Search for the cell housing the specified text and yield its (X, Y) center coordinate. 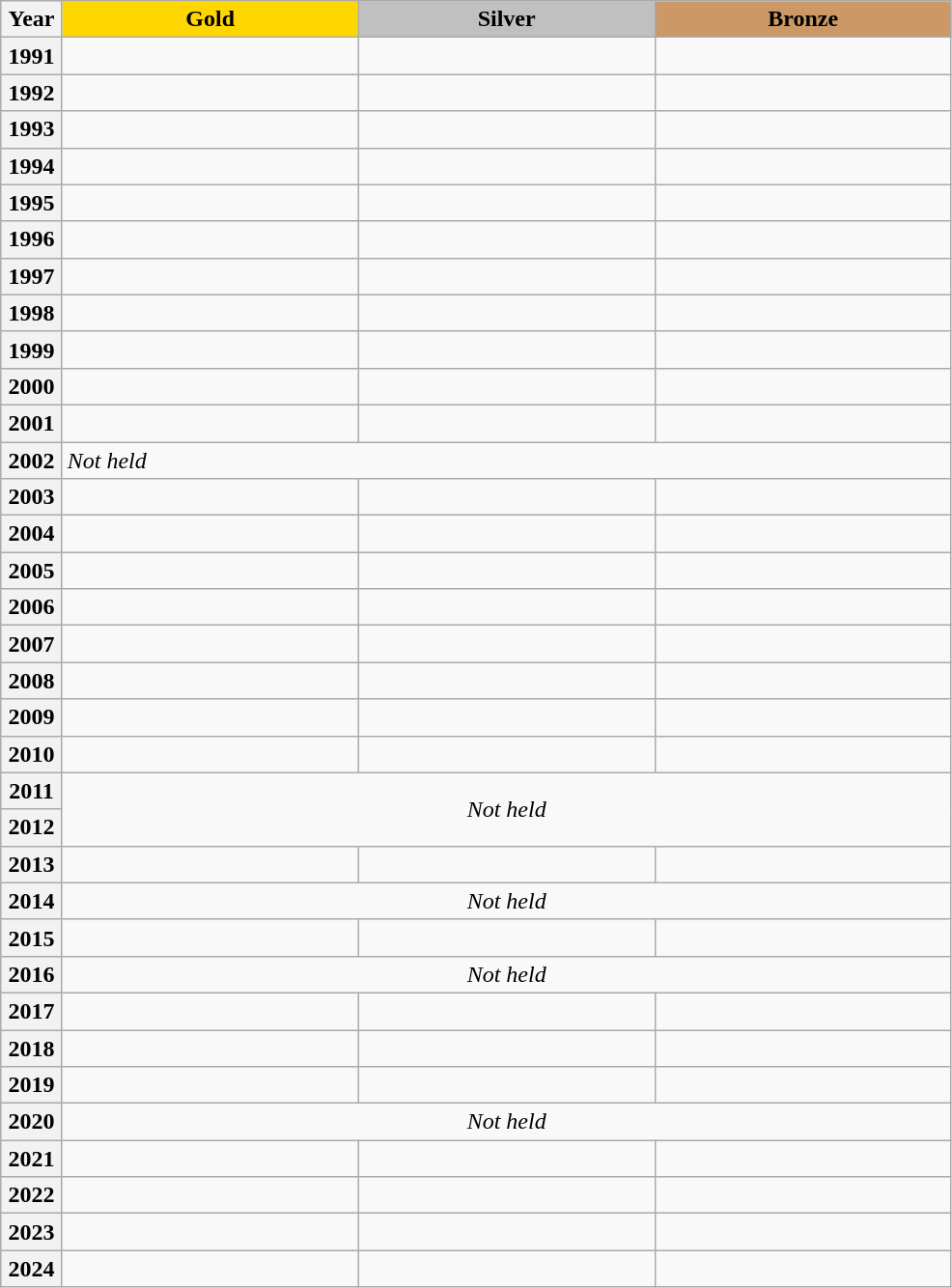
1991 (31, 56)
2021 (31, 1159)
2004 (31, 534)
2012 (31, 827)
1996 (31, 239)
1993 (31, 129)
Year (31, 19)
2020 (31, 1122)
2016 (31, 974)
Bronze (803, 19)
2009 (31, 717)
2024 (31, 1269)
Silver (506, 19)
2019 (31, 1085)
2008 (31, 681)
1992 (31, 93)
2000 (31, 386)
2002 (31, 461)
2007 (31, 644)
2011 (31, 791)
2014 (31, 901)
1999 (31, 350)
2001 (31, 423)
2023 (31, 1232)
2017 (31, 1011)
1994 (31, 166)
1998 (31, 313)
2018 (31, 1048)
1995 (31, 203)
1997 (31, 276)
2006 (31, 607)
2013 (31, 864)
2022 (31, 1195)
2005 (31, 571)
Gold (210, 19)
2015 (31, 938)
2003 (31, 497)
2010 (31, 754)
